Determine the (x, y) coordinate at the center of the cell enclosing the given text.  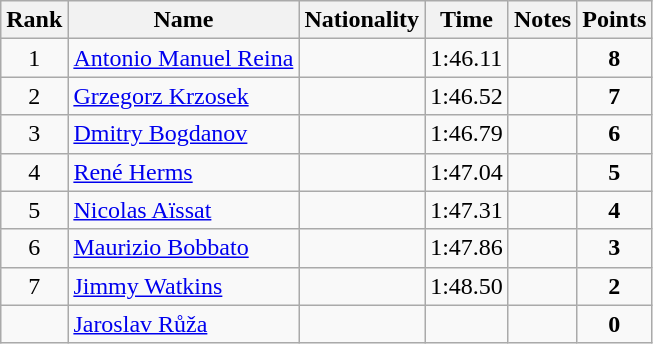
1:46.11 (467, 58)
8 (614, 58)
Nicolas Aïssat (184, 210)
Notes (542, 20)
Jaroslav Růža (184, 324)
Points (614, 20)
Rank (34, 20)
1:47.04 (467, 172)
1:47.31 (467, 210)
1:46.52 (467, 96)
Antonio Manuel Reina (184, 58)
0 (614, 324)
1:47.86 (467, 248)
René Herms (184, 172)
Grzegorz Krzosek (184, 96)
Dmitry Bogdanov (184, 134)
Maurizio Bobbato (184, 248)
Time (467, 20)
1:46.79 (467, 134)
1 (34, 58)
Jimmy Watkins (184, 286)
Name (184, 20)
1:48.50 (467, 286)
Nationality (362, 20)
